Extract the [X, Y] coordinate from the center of the cell holding the provided text.  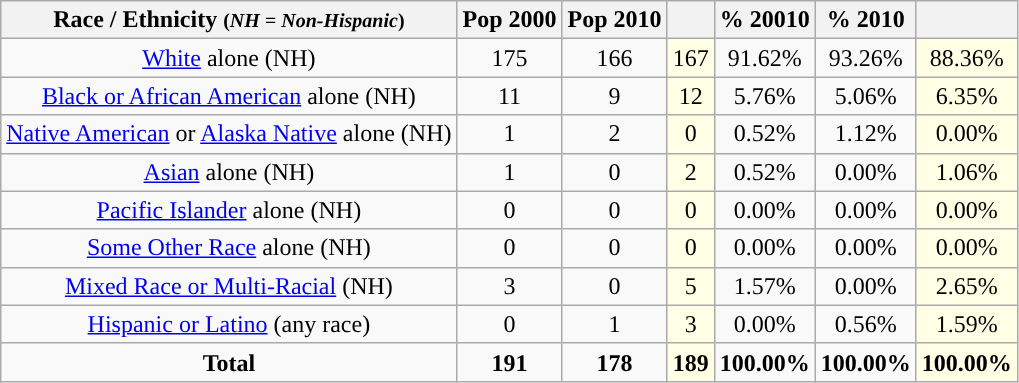
166 [614, 58]
178 [614, 362]
Pop 2000 [510, 20]
175 [510, 58]
11 [510, 96]
Asian alone (NH) [229, 172]
Some Other Race alone (NH) [229, 248]
1.06% [966, 172]
Race / Ethnicity (NH = Non-Hispanic) [229, 20]
189 [690, 362]
1.59% [966, 324]
5 [690, 286]
191 [510, 362]
88.36% [966, 58]
Pacific Islander alone (NH) [229, 210]
% 20010 [764, 20]
0.56% [866, 324]
1.12% [866, 134]
Black or African American alone (NH) [229, 96]
Native American or Alaska Native alone (NH) [229, 134]
White alone (NH) [229, 58]
Hispanic or Latino (any race) [229, 324]
Mixed Race or Multi-Racial (NH) [229, 286]
167 [690, 58]
Pop 2010 [614, 20]
Total [229, 362]
12 [690, 96]
93.26% [866, 58]
5.06% [866, 96]
9 [614, 96]
% 2010 [866, 20]
5.76% [764, 96]
2.65% [966, 286]
6.35% [966, 96]
91.62% [764, 58]
1.57% [764, 286]
